For the text-containing cell, return its midpoint in (X, Y) coordinate format. 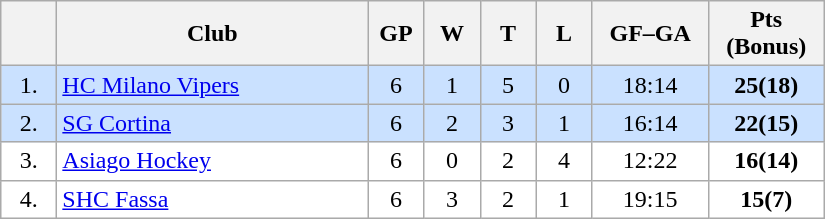
5 (508, 85)
19:15 (650, 199)
4. (29, 199)
GF–GA (650, 34)
18:14 (650, 85)
Club (212, 34)
SG Cortina (212, 123)
15(7) (766, 199)
3. (29, 161)
Pts (Bonus) (766, 34)
Asiago Hockey (212, 161)
4 (564, 161)
1. (29, 85)
16(14) (766, 161)
HC Milano Vipers (212, 85)
16:14 (650, 123)
L (564, 34)
SHC Fassa (212, 199)
T (508, 34)
W (452, 34)
2. (29, 123)
22(15) (766, 123)
12:22 (650, 161)
25(18) (766, 85)
GP (396, 34)
